Find where the given text appears and provide that cell's center as [X, Y] coordinate. 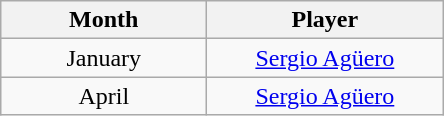
April [104, 96]
Month [104, 20]
January [104, 58]
Player [325, 20]
